For the text-containing cell, return its midpoint in [X, Y] coordinate format. 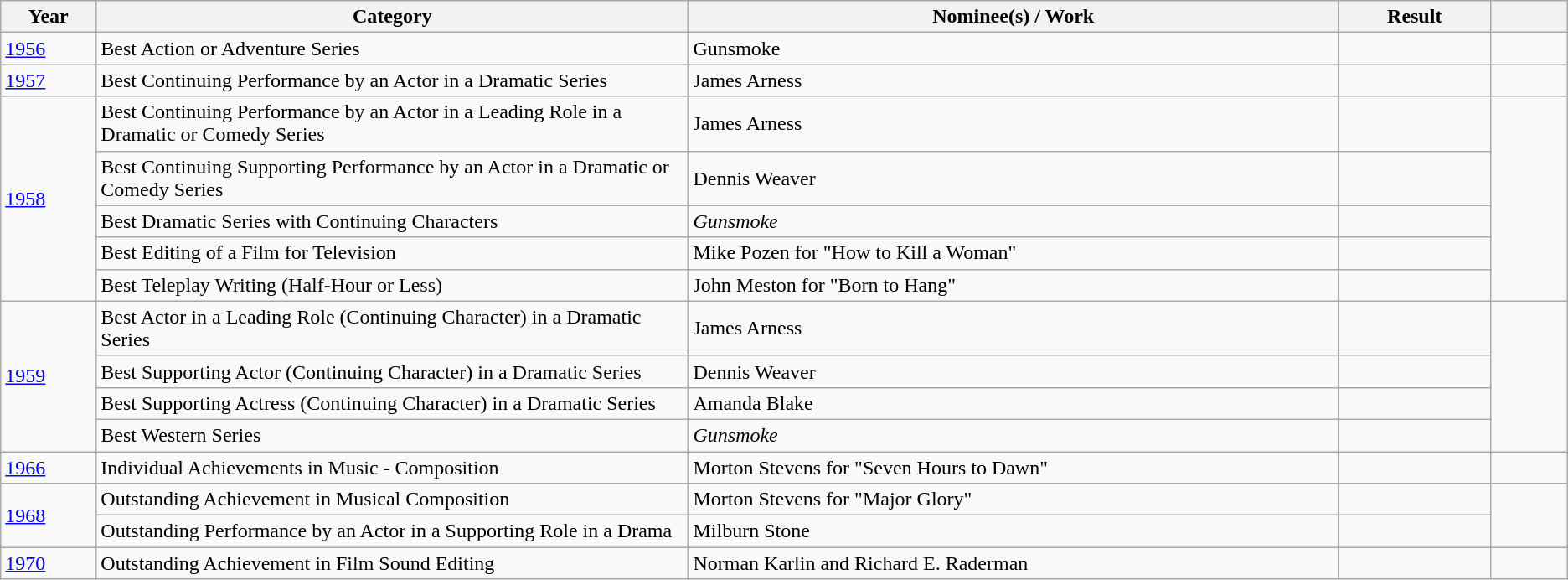
Morton Stevens for "Major Glory" [1014, 500]
Morton Stevens for "Seven Hours to Dawn" [1014, 467]
Nominee(s) / Work [1014, 17]
1958 [49, 199]
Best Continuing Performance by an Actor in a Dramatic Series [392, 80]
1968 [49, 515]
Best Supporting Actress (Continuing Character) in a Dramatic Series [392, 403]
Result [1415, 17]
Best Teleplay Writing (Half-Hour or Less) [392, 285]
Milburn Stone [1014, 531]
Best Continuing Supporting Performance by an Actor in a Dramatic or Comedy Series [392, 178]
Best Action or Adventure Series [392, 49]
Norman Karlin and Richard E. Raderman [1014, 563]
Amanda Blake [1014, 403]
Best Actor in a Leading Role (Continuing Character) in a Dramatic Series [392, 329]
John Meston for "Born to Hang" [1014, 285]
1966 [49, 467]
1970 [49, 563]
Individual Achievements in Music - Composition [392, 467]
1957 [49, 80]
Category [392, 17]
Outstanding Achievement in Film Sound Editing [392, 563]
Outstanding Performance by an Actor in a Supporting Role in a Drama [392, 531]
Best Editing of a Film for Television [392, 253]
Best Western Series [392, 435]
Outstanding Achievement in Musical Composition [392, 500]
Best Supporting Actor (Continuing Character) in a Dramatic Series [392, 371]
1959 [49, 375]
Best Dramatic Series with Continuing Characters [392, 221]
Best Continuing Performance by an Actor in a Leading Role in a Dramatic or Comedy Series [392, 124]
Year [49, 17]
1956 [49, 49]
Mike Pozen for "How to Kill a Woman" [1014, 253]
